Determine the (x, y) coordinate at the center of the cell enclosing the given text.  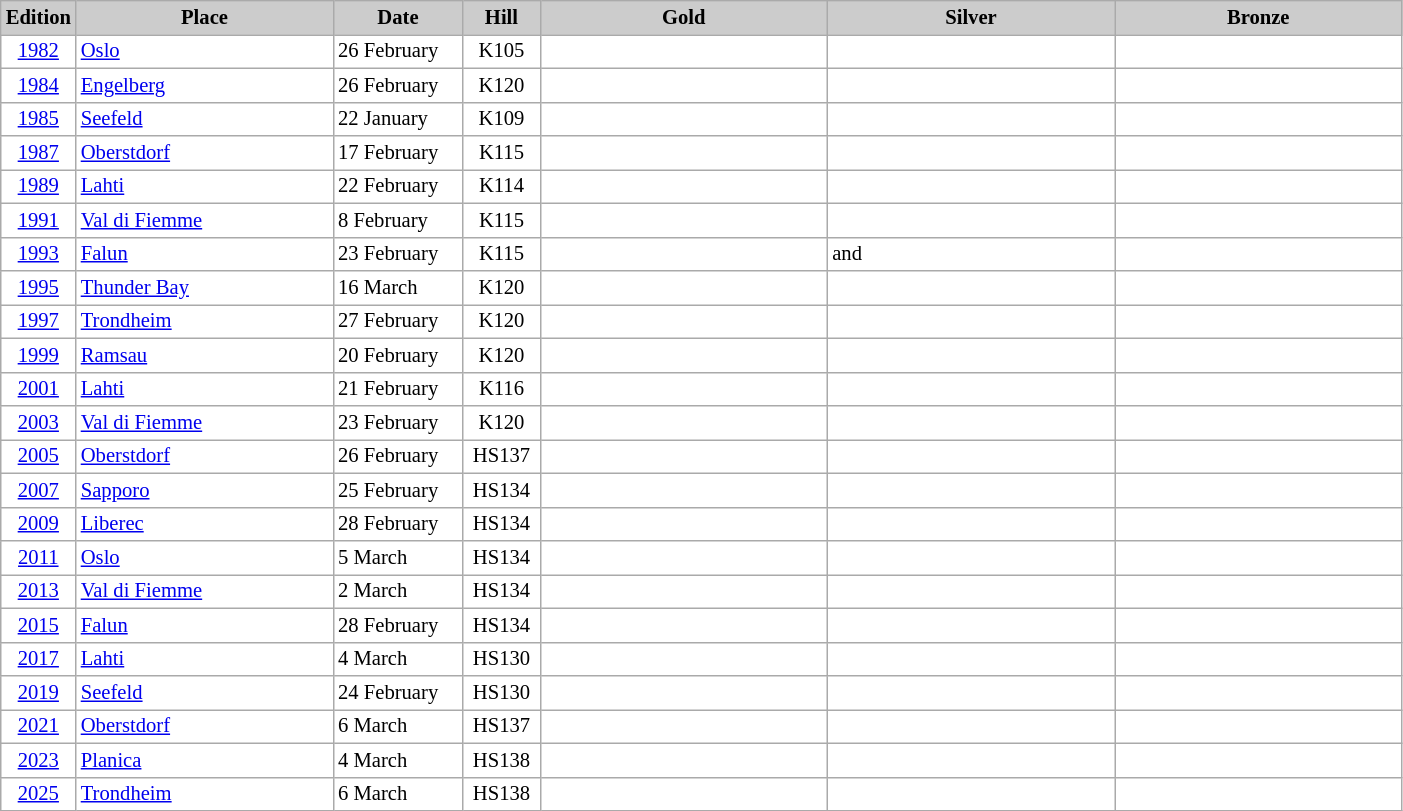
2015 (38, 625)
20 February (398, 355)
Gold (684, 17)
1982 (38, 51)
5 March (398, 557)
Hill (502, 17)
K109 (502, 119)
2019 (38, 693)
2025 (38, 794)
Edition (38, 17)
1995 (38, 287)
17 February (398, 153)
16 March (398, 287)
1987 (38, 153)
2023 (38, 760)
1985 (38, 119)
1991 (38, 220)
1984 (38, 85)
and (970, 254)
2013 (38, 591)
25 February (398, 490)
2017 (38, 659)
1989 (38, 186)
8 February (398, 220)
Sapporo (204, 490)
22 January (398, 119)
2005 (38, 456)
21 February (398, 389)
K114 (502, 186)
Ramsau (204, 355)
2001 (38, 389)
1999 (38, 355)
Silver (970, 17)
2003 (38, 423)
24 February (398, 693)
Place (204, 17)
K105 (502, 51)
Bronze (1258, 17)
2009 (38, 524)
2 March (398, 591)
2021 (38, 726)
2011 (38, 557)
Date (398, 17)
Planica (204, 760)
K116 (502, 389)
Thunder Bay (204, 287)
1997 (38, 321)
2007 (38, 490)
Liberec (204, 524)
22 February (398, 186)
27 February (398, 321)
1993 (38, 254)
Engelberg (204, 85)
